Detect which cell encompasses the target text, then output its (x, y) center coordinate. 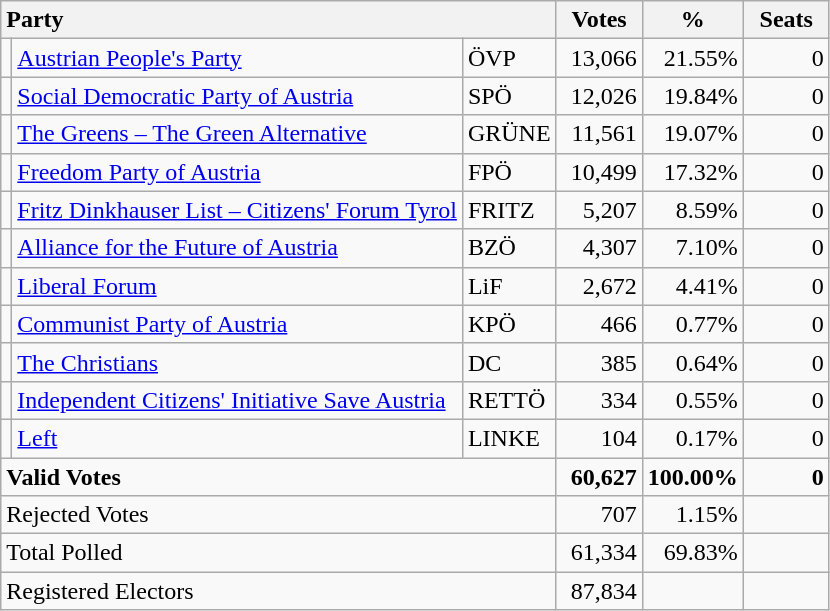
19.84% (692, 96)
Fritz Dinkhauser List – Citizens' Forum Tyrol (238, 210)
Total Polled (278, 553)
13,066 (599, 58)
385 (599, 362)
Votes (599, 20)
1.15% (692, 515)
Alliance for the Future of Austria (238, 248)
87,834 (599, 591)
61,334 (599, 553)
60,627 (599, 477)
Registered Electors (278, 591)
0.17% (692, 438)
Freedom Party of Austria (238, 172)
FRITZ (509, 210)
Rejected Votes (278, 515)
GRÜNE (509, 134)
17.32% (692, 172)
4,307 (599, 248)
LiF (509, 286)
69.83% (692, 553)
% (692, 20)
Left (238, 438)
5,207 (599, 210)
0.77% (692, 324)
8.59% (692, 210)
100.00% (692, 477)
Communist Party of Austria (238, 324)
10,499 (599, 172)
4.41% (692, 286)
ÖVP (509, 58)
KPÖ (509, 324)
19.07% (692, 134)
Valid Votes (278, 477)
Party (278, 20)
Independent Citizens' Initiative Save Austria (238, 400)
DC (509, 362)
104 (599, 438)
The Greens – The Green Alternative (238, 134)
BZÖ (509, 248)
334 (599, 400)
466 (599, 324)
The Christians (238, 362)
0.55% (692, 400)
SPÖ (509, 96)
12,026 (599, 96)
7.10% (692, 248)
LINKE (509, 438)
707 (599, 515)
2,672 (599, 286)
Austrian People's Party (238, 58)
Seats (786, 20)
Liberal Forum (238, 286)
FPÖ (509, 172)
RETTÖ (509, 400)
0.64% (692, 362)
21.55% (692, 58)
11,561 (599, 134)
Social Democratic Party of Austria (238, 96)
